Pinpoint the cell where the given text exists, returning its [x, y] midpoint coordinate. 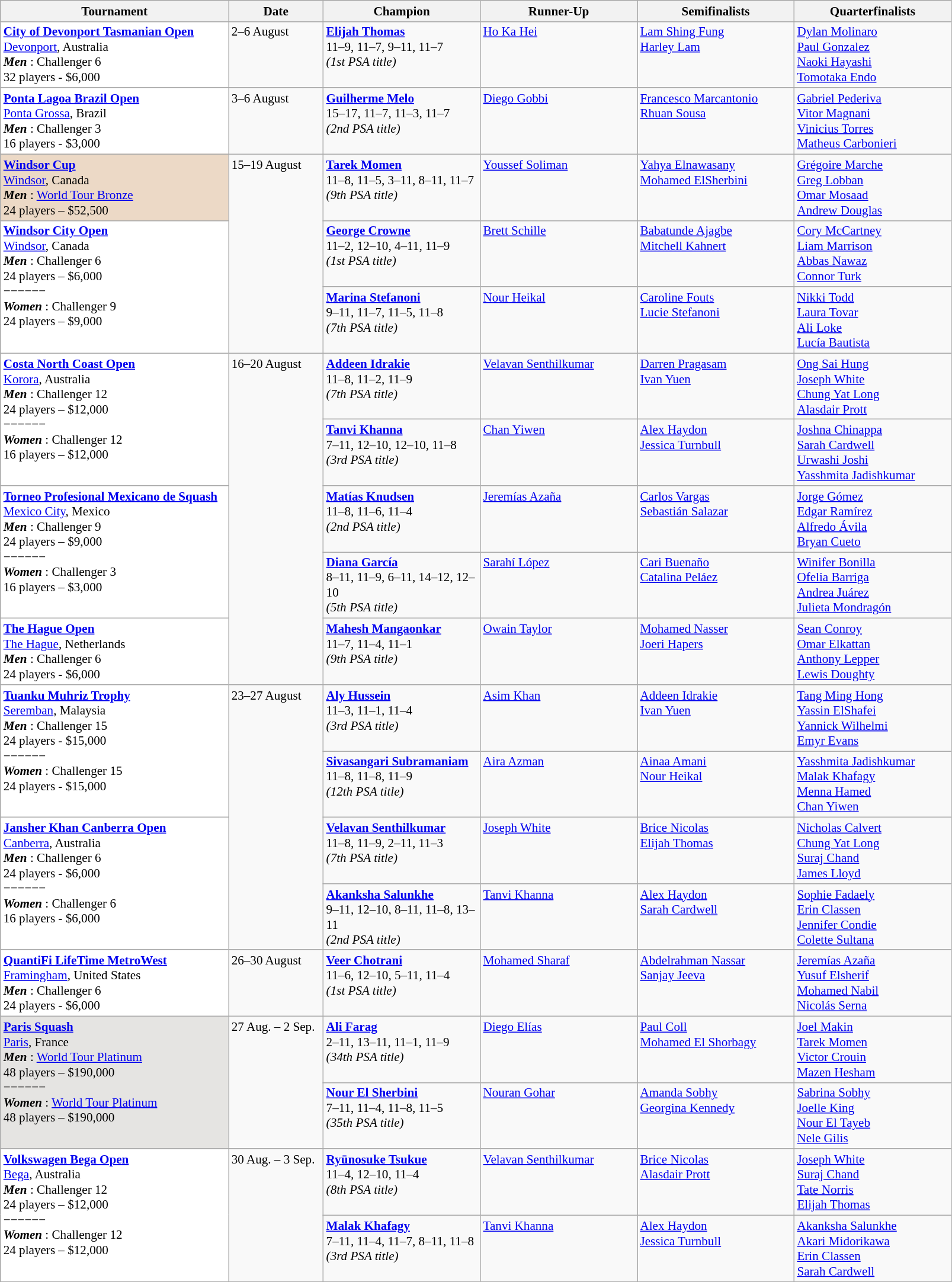
City of Devonport Tasmanian Open Devonport, Australia Men : Challenger 632 players - $6,000 [115, 55]
Date [276, 11]
23–27 August [276, 818]
Joshna Chinappa Sarah Cardwell Urwashi Joshi Yasshmita Jadishkumar [872, 453]
Velavan Senthilkumar11–8, 11–9, 2–11, 11–3(7th PSA title) [402, 851]
Chan Yiwen [559, 453]
Tuanku Muhriz Trophy Seremban, Malaysia Men : Challenger 1524 players - $15,000−−−−−− Women : Challenger 1524 players - $15,000 [115, 751]
Sivasangari Subramaniam11–8, 11–8, 11–9(12th PSA title) [402, 784]
Youssef Soliman [559, 187]
Ho Ka Hei [559, 55]
Akanksha Salunkhe Akari Midorikawa Erin Classen Sarah Cardwell [872, 1248]
Guilherme Melo15–17, 11–7, 11–3, 11–7(2nd PSA title) [402, 121]
Dylan Molinaro Paul Gonzalez Naoki Hayashi Tomotaka Endo [872, 55]
Yahya Elnawasany Mohamed ElSherbini [716, 187]
Cari Buenaño Catalina Peláez [716, 585]
Tang Ming Hong Yassin ElShafei Yannick Wilhelmi Emyr Evans [872, 718]
15–19 August [276, 254]
Ali Farag2–11, 13–11, 11–1, 11–9(34th PSA title) [402, 1049]
Paris Squash Paris, France Men : World Tour Platinum48 players – $190,000−−−−−− Women : World Tour Platinum48 players – $190,000 [115, 1082]
Nour El Sherbini7–11, 11–4, 11–8, 11–5(35th PSA title) [402, 1116]
Nour Heikal [559, 320]
Babatunde Ajagbe Mitchell Kahnert [716, 254]
George Crowne11–2, 12–10, 4–11, 11–9(1st PSA title) [402, 254]
Quarterfinalists [872, 11]
Joseph White [559, 851]
Winifer Bonilla Ofelia Barriga Andrea Juárez Julieta Mondragón [872, 585]
Sophie Fadaely Erin Classen Jennifer Condie Colette Sultana [872, 916]
Gabriel Pederiva Vitor Magnani Vinicius Torres Matheus Carbonieri [872, 121]
Abdelrahman Nassar Sanjay Jeeva [716, 983]
30 Aug. – 3 Sep. [276, 1215]
Brice Nicolas Elijah Thomas [716, 851]
Champion [402, 11]
Brice Nicolas Alasdair Prott [716, 1182]
Semifinalists [716, 11]
Akanksha Salunkhe9–11, 12–10, 8–11, 11–8, 13–11(2nd PSA title) [402, 916]
3–6 August [276, 121]
2–6 August [276, 55]
Jeremías Azaña Yusuf Elsherif Mohamed Nabil Nicolás Serna [872, 983]
Asim Khan [559, 718]
Darren Pragasam Ivan Yuen [716, 386]
Tournament [115, 11]
Brett Schille [559, 254]
Grégoire Marche Greg Lobban Omar Mosaad Andrew Douglas [872, 187]
Jeremías Azaña [559, 519]
The Hague Open The Hague, Netherlands Men : Challenger 624 players - $6,000 [115, 652]
Aira Azman [559, 784]
Ainaa Amani Nour Heikal [716, 784]
Carlos Vargas Sebastián Salazar [716, 519]
Amanda Sobhy Georgina Kennedy [716, 1116]
Owain Taylor [559, 652]
Nouran Gohar [559, 1116]
Joel Makin Tarek Momen Victor Crouin Mazen Hesham [872, 1049]
Malak Khafagy7–11, 11–4, 11–7, 8–11, 11–8(3rd PSA title) [402, 1248]
Alex Haydon Sarah Cardwell [716, 916]
Ryūnosuke Tsukue11–4, 12–10, 11–4(8th PSA title) [402, 1182]
Elijah Thomas11–9, 11–7, 9–11, 11–7(1st PSA title) [402, 55]
26–30 August [276, 983]
Ponta Lagoa Brazil Open Ponta Grossa, Brazil Men : Challenger 316 players - $3,000 [115, 121]
Yasshmita Jadishkumar Malak Khafagy Menna Hamed Chan Yiwen [872, 784]
Diana García8–11, 11–9, 6–11, 14–12, 12–10(5th PSA title) [402, 585]
Mohamed Sharaf [559, 983]
27 Aug. – 2 Sep. [276, 1082]
Windsor City Open Windsor, Canada Men : Challenger 624 players – $6,000−−−−−− Women : Challenger 924 players – $9,000 [115, 287]
Diego Elías [559, 1049]
Diego Gobbi [559, 121]
Nicholas Calvert Chung Yat Long Suraj Chand James Lloyd [872, 851]
Matías Knudsen11–8, 11–6, 11–4(2nd PSA title) [402, 519]
Veer Chotrani11–6, 12–10, 5–11, 11–4(1st PSA title) [402, 983]
Caroline Fouts Lucie Stefanoni [716, 320]
16–20 August [276, 519]
Sean Conroy Omar Elkattan Anthony Lepper Lewis Doughty [872, 652]
Costa North Coast Open Korora, Australia Men : Challenger 1224 players – $12,000−−−−−− Women : Challenger 1216 players – $12,000 [115, 419]
Jorge Gómez Edgar Ramírez Alfredo Ávila Bryan Cueto [872, 519]
Mohamed Nasser Joeri Hapers [716, 652]
Addeen Idrakie Ivan Yuen [716, 718]
Sabrina Sobhy Joelle King Nour El Tayeb Nele Gilis [872, 1116]
Cory McCartney Liam Marrison Abbas Nawaz Connor Turk [872, 254]
Marina Stefanoni9–11, 11–7, 11–5, 11–8(7th PSA title) [402, 320]
Jansher Khan Canberra Open Canberra, Australia Men : Challenger 624 players - $6,000−−−−−− Women : Challenger 616 players - $6,000 [115, 884]
Sarahí López [559, 585]
Francesco Marcantonio Rhuan Sousa [716, 121]
Aly Hussein11–3, 11–1, 11–4(3rd PSA title) [402, 718]
Nikki Todd Laura Tovar Ali Loke Lucía Bautista [872, 320]
QuantiFi LifeTime MetroWest Framingham, United States Men : Challenger 624 players - $6,000 [115, 983]
Volkswagen Bega Open Bega, Australia Men : Challenger 1224 players – $12,000−−−−−− Women : Challenger 1224 players – $12,000 [115, 1215]
Mahesh Mangaonkar11–7, 11–4, 11–1(9th PSA title) [402, 652]
Addeen Idrakie11–8, 11–2, 11–9(7th PSA title) [402, 386]
Tarek Momen11–8, 11–5, 3–11, 8–11, 11–7(9th PSA title) [402, 187]
Tanvi Khanna7–11, 12–10, 12–10, 11–8(3rd PSA title) [402, 453]
Lam Shing Fung Harley Lam [716, 55]
Ong Sai Hung Joseph White Chung Yat Long Alasdair Prott [872, 386]
Paul Coll Mohamed El Shorbagy [716, 1049]
Joseph White Suraj Chand Tate Norris Elijah Thomas [872, 1182]
Torneo Profesional Mexicano de Squash Mexico City, Mexico Men : Challenger 924 players – $9,000−−−−−− Women : Challenger 316 players – $3,000 [115, 552]
Windsor Cup Windsor, Canada Men : World Tour Bronze24 players – $52,500 [115, 187]
Runner-Up [559, 11]
